Return (x, y) of the center of cell containing provided text 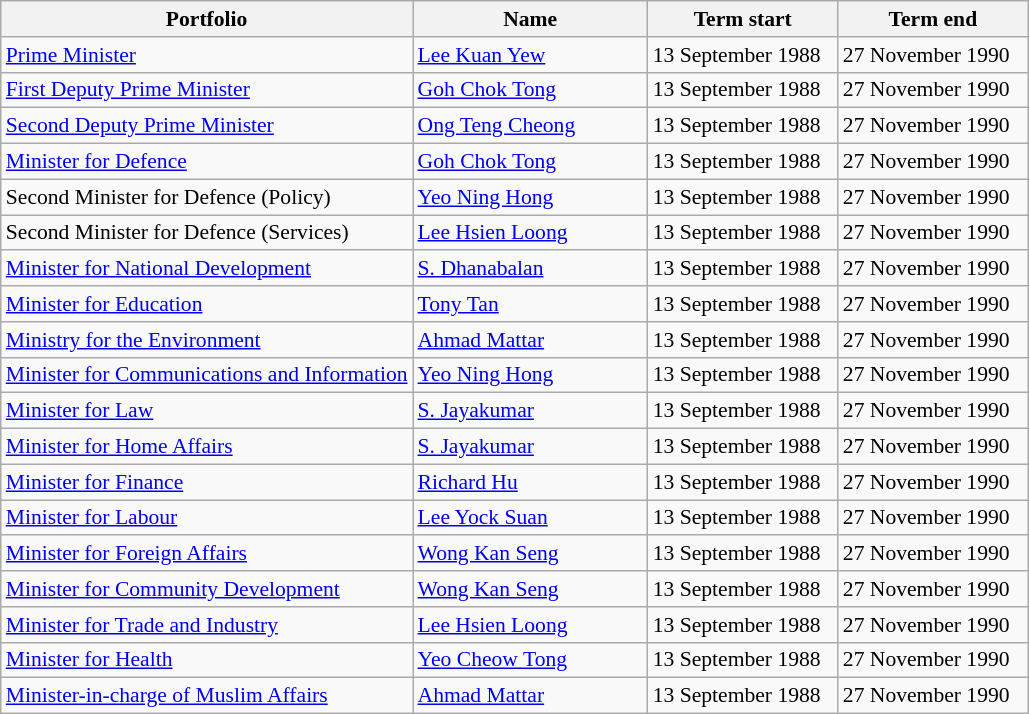
Minister for Trade and Industry (207, 625)
First Deputy Prime Minister (207, 90)
Minister for Education (207, 304)
S. Dhanabalan (530, 269)
Ministry for the Environment (207, 340)
Term end (933, 19)
Name (530, 19)
Second Minister for Defence (Services) (207, 233)
Minister for Health (207, 660)
Tony Tan (530, 304)
Minister for Law (207, 411)
Minister-in-charge of Muslim Affairs (207, 696)
Portfolio (207, 19)
Yeo Cheow Tong (530, 660)
Second Minister for Defence (Policy) (207, 197)
Second Deputy Prime Minister (207, 126)
Minister for Finance (207, 482)
Lee Kuan Yew (530, 55)
Minister for Labour (207, 518)
Minister for Home Affairs (207, 447)
Minister for Communications and Information (207, 375)
Minister for Defence (207, 162)
Minister for National Development (207, 269)
Term start (743, 19)
Richard Hu (530, 482)
Prime Minister (207, 55)
Minister for Community Development (207, 589)
Lee Yock Suan (530, 518)
Ong Teng Cheong (530, 126)
Minister for Foreign Affairs (207, 554)
